Extract the (x, y) coordinate from the center of the cell holding the provided text.  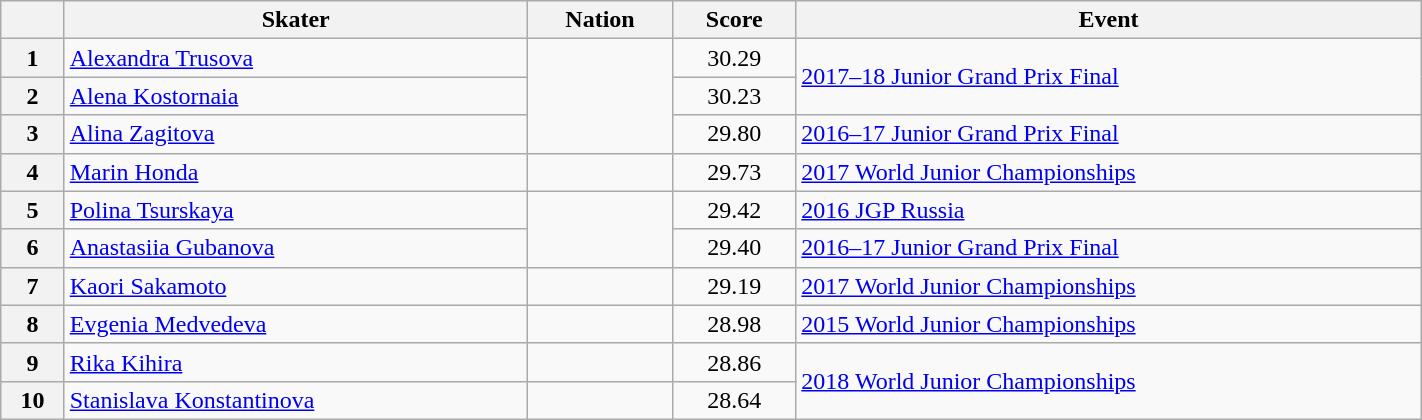
9 (32, 362)
28.98 (734, 324)
4 (32, 172)
Kaori Sakamoto (296, 286)
8 (32, 324)
Score (734, 20)
Skater (296, 20)
Rika Kihira (296, 362)
10 (32, 400)
Polina Tsurskaya (296, 210)
Marin Honda (296, 172)
Anastasiia Gubanova (296, 248)
29.80 (734, 134)
Event (1108, 20)
30.29 (734, 58)
Alexandra Trusova (296, 58)
Evgenia Medvedeva (296, 324)
2017–18 Junior Grand Prix Final (1108, 77)
2018 World Junior Championships (1108, 381)
1 (32, 58)
28.64 (734, 400)
3 (32, 134)
2016 JGP Russia (1108, 210)
29.40 (734, 248)
Nation (600, 20)
6 (32, 248)
2015 World Junior Championships (1108, 324)
29.42 (734, 210)
30.23 (734, 96)
29.73 (734, 172)
5 (32, 210)
Alena Kostornaia (296, 96)
29.19 (734, 286)
2 (32, 96)
28.86 (734, 362)
7 (32, 286)
Alina Zagitova (296, 134)
Stanislava Konstantinova (296, 400)
